Return the [x, y] coordinate for the center point of the cell that contains the specified text.  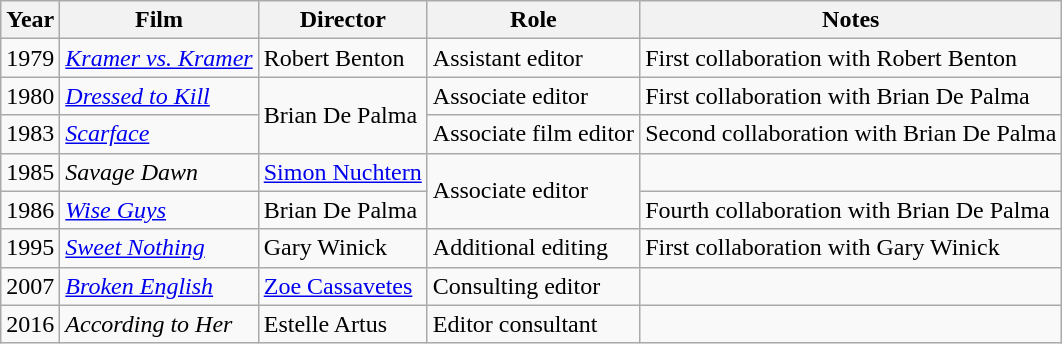
Fourth collaboration with Brian De Palma [851, 210]
2007 [30, 286]
Dressed to Kill [159, 96]
First collaboration with Gary Winick [851, 248]
Savage Dawn [159, 172]
1995 [30, 248]
Zoe Cassavetes [342, 286]
Second collaboration with Brian De Palma [851, 134]
Kramer vs. Kramer [159, 58]
Notes [851, 20]
Assistant editor [533, 58]
Consulting editor [533, 286]
Additional editing [533, 248]
Film [159, 20]
Scarface [159, 134]
First collaboration with Robert Benton [851, 58]
Estelle Artus [342, 324]
Sweet Nothing [159, 248]
According to Her [159, 324]
1980 [30, 96]
Associate film editor [533, 134]
1979 [30, 58]
Role [533, 20]
Wise Guys [159, 210]
Director [342, 20]
First collaboration with Brian De Palma [851, 96]
2016 [30, 324]
Simon Nuchtern [342, 172]
Editor consultant [533, 324]
1986 [30, 210]
1983 [30, 134]
Year [30, 20]
Gary Winick [342, 248]
Broken English [159, 286]
Robert Benton [342, 58]
1985 [30, 172]
